Output the (X, Y) coordinate of the center of the cell containing the given text.  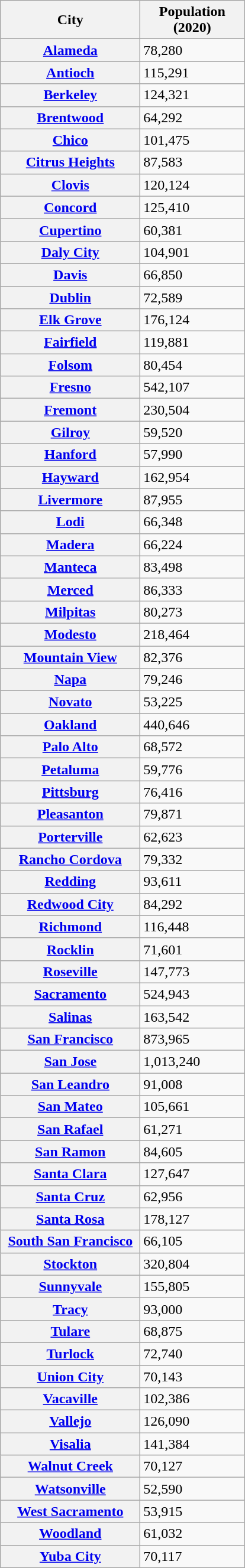
Turlock (70, 1354)
Davis (70, 275)
San Mateo (70, 1107)
Watsonville (70, 1489)
Elk Grove (70, 320)
61,032 (192, 1534)
Sacramento (70, 994)
Antioch (70, 73)
115,291 (192, 73)
72,589 (192, 297)
Citrus Heights (70, 162)
Pittsburg (70, 792)
873,965 (192, 1039)
Fairfield (70, 343)
San Francisco (70, 1039)
80,454 (192, 365)
66,850 (192, 275)
Oakland (70, 725)
124,321 (192, 95)
Cupertino (70, 230)
87,955 (192, 500)
Roseville (70, 972)
Woodland (70, 1534)
66,348 (192, 522)
Stockton (70, 1264)
Sunnyvale (70, 1286)
70,117 (192, 1556)
59,776 (192, 770)
Dublin (70, 297)
176,124 (192, 320)
City (70, 20)
57,990 (192, 455)
72,740 (192, 1354)
Tracy (70, 1309)
San Ramon (70, 1152)
South San Francisco (70, 1241)
62,623 (192, 837)
66,105 (192, 1241)
79,332 (192, 859)
155,805 (192, 1286)
Livermore (70, 500)
125,410 (192, 207)
53,915 (192, 1511)
60,381 (192, 230)
101,475 (192, 140)
Palo Alto (70, 747)
218,464 (192, 634)
Folsom (70, 365)
Santa Clara (70, 1174)
San Jose (70, 1062)
Rancho Cordova (70, 859)
1,013,240 (192, 1062)
93,611 (192, 882)
178,127 (192, 1219)
126,090 (192, 1422)
Mountain View (70, 657)
82,376 (192, 657)
116,448 (192, 927)
Napa (70, 680)
Union City (70, 1377)
71,601 (192, 949)
Lodi (70, 522)
93,000 (192, 1309)
Porterville (70, 837)
Clovis (70, 185)
68,875 (192, 1331)
84,605 (192, 1152)
Brentwood (70, 118)
147,773 (192, 972)
Santa Cruz (70, 1197)
542,107 (192, 387)
105,661 (192, 1107)
Petaluma (70, 770)
Fresno (70, 387)
84,292 (192, 904)
91,008 (192, 1084)
61,271 (192, 1129)
162,954 (192, 477)
163,542 (192, 1016)
524,943 (192, 994)
86,333 (192, 589)
102,386 (192, 1399)
440,646 (192, 725)
Milpitas (70, 612)
120,124 (192, 185)
San Leandro (70, 1084)
62,956 (192, 1197)
230,504 (192, 410)
Chico (70, 140)
Merced (70, 589)
Fremont (70, 410)
104,901 (192, 252)
Modesto (70, 634)
Population (2020) (192, 20)
Rocklin (70, 949)
66,224 (192, 545)
52,590 (192, 1489)
Hanford (70, 455)
Redding (70, 882)
Walnut Creek (70, 1466)
83,498 (192, 567)
Richmond (70, 927)
141,384 (192, 1444)
76,416 (192, 792)
Gilroy (70, 432)
87,583 (192, 162)
Visalia (70, 1444)
Madera (70, 545)
64,292 (192, 118)
Yuba City (70, 1556)
320,804 (192, 1264)
Concord (70, 207)
Berkeley (70, 95)
Hayward (70, 477)
Redwood City (70, 904)
Tulare (70, 1331)
78,280 (192, 50)
79,871 (192, 814)
79,246 (192, 680)
Santa Rosa (70, 1219)
70,127 (192, 1466)
70,143 (192, 1377)
Vacaville (70, 1399)
West Sacramento (70, 1511)
Pleasanton (70, 814)
Daly City (70, 252)
80,273 (192, 612)
59,520 (192, 432)
68,572 (192, 747)
San Rafael (70, 1129)
Manteca (70, 567)
119,881 (192, 343)
127,647 (192, 1174)
Salinas (70, 1016)
Alameda (70, 50)
Novato (70, 702)
53,225 (192, 702)
Vallejo (70, 1422)
